Capture the cell that displays the provided text and extract its [x, y] central coordinate. 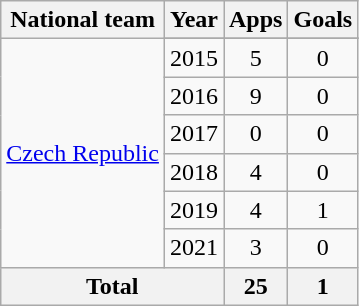
2017 [194, 134]
National team [83, 20]
2021 [194, 248]
25 [256, 286]
3 [256, 248]
2019 [194, 210]
5 [256, 58]
Goals [323, 20]
2016 [194, 96]
Total [112, 286]
2018 [194, 172]
Year [194, 20]
9 [256, 96]
Czech Republic [83, 153]
Apps [256, 20]
2015 [194, 58]
